Extract the [x, y] coordinate from the center of the cell holding the provided text.  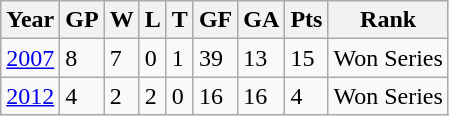
L [152, 20]
T [180, 20]
8 [82, 58]
39 [215, 58]
2012 [30, 96]
GA [262, 20]
2007 [30, 58]
1 [180, 58]
W [122, 20]
GF [215, 20]
Rank [388, 20]
GP [82, 20]
13 [262, 58]
Pts [306, 20]
7 [122, 58]
Year [30, 20]
15 [306, 58]
